Capture the cell that displays the provided text and extract its [x, y] central coordinate. 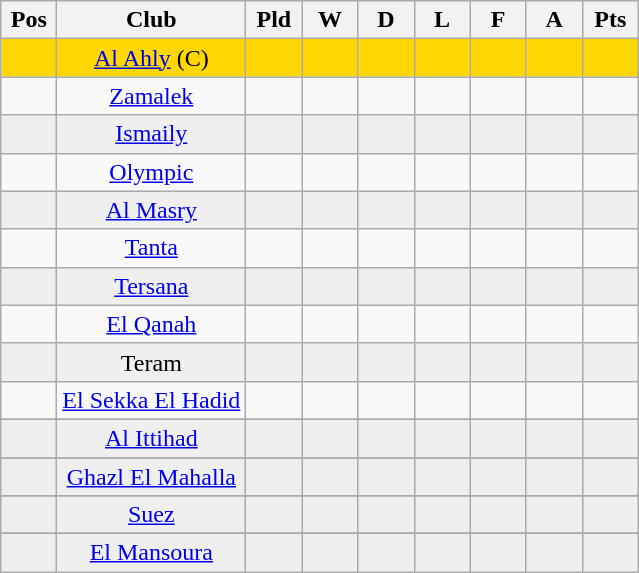
Teram [152, 362]
Ghazl El Mahalla [152, 477]
Suez [152, 515]
D [386, 20]
Pos [29, 20]
Pld [274, 20]
Ismaily [152, 134]
El Qanah [152, 324]
Al Ahly (C) [152, 58]
A [554, 20]
L [442, 20]
Tanta [152, 248]
W [330, 20]
El Sekka El Hadid [152, 400]
Pts [610, 20]
Al Masry [152, 210]
Club [152, 20]
Tersana [152, 286]
Al Ittihad [152, 438]
El Mansoura [152, 553]
Olympic [152, 172]
F [498, 20]
Zamalek [152, 96]
